Capture the cell that displays the provided text and extract its [X, Y] central coordinate. 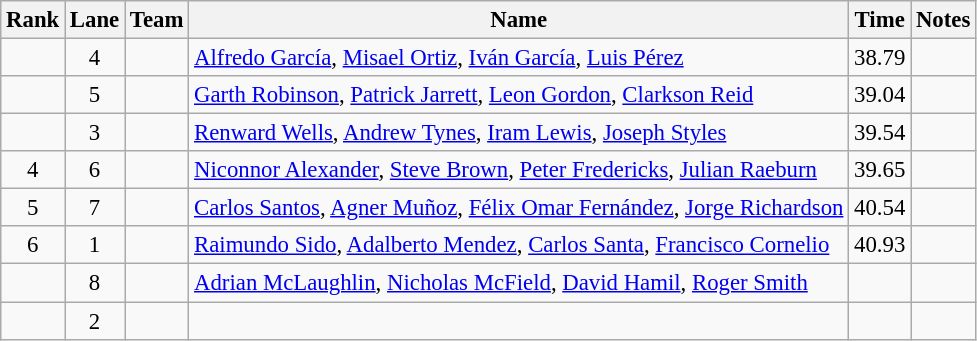
Rank [33, 20]
39.65 [880, 170]
Lane [95, 20]
39.54 [880, 133]
1 [95, 245]
Niconnor Alexander, Steve Brown, Peter Fredericks, Julian Raeburn [519, 170]
Notes [944, 20]
3 [95, 133]
40.54 [880, 208]
8 [95, 283]
7 [95, 208]
39.04 [880, 95]
2 [95, 321]
Time [880, 20]
38.79 [880, 58]
Name [519, 20]
Carlos Santos, Agner Muñoz, Félix Omar Fernández, Jorge Richardson [519, 208]
Garth Robinson, Patrick Jarrett, Leon Gordon, Clarkson Reid [519, 95]
40.93 [880, 245]
Renward Wells, Andrew Tynes, Iram Lewis, Joseph Styles [519, 133]
Adrian McLaughlin, Nicholas McField, David Hamil, Roger Smith [519, 283]
Team [157, 20]
Alfredo García, Misael Ortiz, Iván García, Luis Pérez [519, 58]
Raimundo Sido, Adalberto Mendez, Carlos Santa, Francisco Cornelio [519, 245]
